Return [X, Y] of the center of cell containing provided text 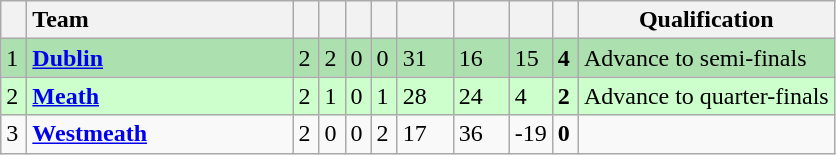
3 [14, 134]
28 [425, 96]
Team [160, 20]
Advance to semi-finals [706, 58]
Westmeath [160, 134]
16 [481, 58]
-19 [530, 134]
31 [425, 58]
Advance to quarter-finals [706, 96]
15 [530, 58]
36 [481, 134]
Dublin [160, 58]
17 [425, 134]
Meath [160, 96]
24 [481, 96]
Qualification [706, 20]
